For the text-containing cell, return its midpoint in [x, y] coordinate format. 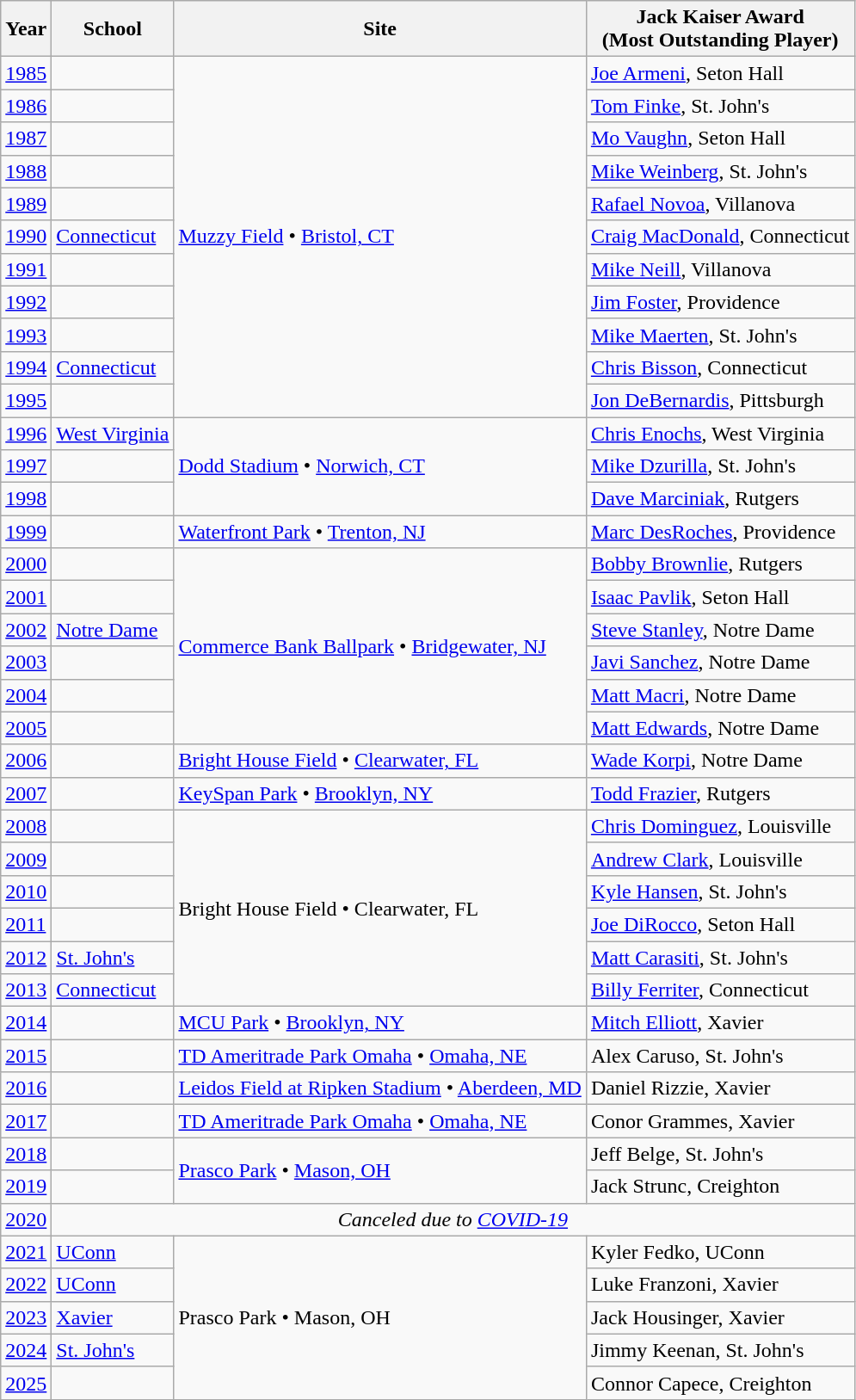
1999 [26, 532]
Waterfront Park • Trenton, NJ [380, 532]
1991 [26, 269]
West Virginia [113, 433]
2017 [26, 1121]
1997 [26, 466]
Connor Capece, Creighton [720, 1383]
Javi Sanchez, Notre Dame [720, 663]
Muzzy Field • Bristol, CT [380, 237]
2009 [26, 859]
2012 [26, 958]
1998 [26, 499]
2004 [26, 695]
Jack Kaiser Award(Most Outstanding Player) [720, 29]
2015 [26, 1056]
Mike Weinberg, St. John's [720, 171]
Jeff Belge, St. John's [720, 1154]
Tom Finke, St. John's [720, 106]
1989 [26, 204]
1987 [26, 139]
Chris Dominguez, Louisville [720, 826]
Matt Edwards, Notre Dame [720, 728]
2008 [26, 826]
2018 [26, 1154]
Leidos Field at Ripken Stadium • Aberdeen, MD [380, 1089]
Steve Stanley, Notre Dame [720, 630]
2000 [26, 564]
Site [380, 29]
Mike Dzurilla, St. John's [720, 466]
2020 [26, 1219]
2007 [26, 793]
1986 [26, 106]
1992 [26, 302]
2002 [26, 630]
Matt Macri, Notre Dame [720, 695]
1985 [26, 73]
2019 [26, 1187]
Mike Neill, Villanova [720, 269]
2010 [26, 891]
Dave Marciniak, Rutgers [720, 499]
Luke Franzoni, Xavier [720, 1285]
1993 [26, 335]
Billy Ferriter, Connecticut [720, 990]
2016 [26, 1089]
Daniel Rizzie, Xavier [720, 1089]
2021 [26, 1252]
Craig MacDonald, Connecticut [720, 237]
Chris Enochs, West Virginia [720, 433]
2006 [26, 761]
2025 [26, 1383]
Kyler Fedko, UConn [720, 1252]
Conor Grammes, Xavier [720, 1121]
2011 [26, 924]
Jimmy Keenan, St. John's [720, 1350]
Todd Frazier, Rutgers [720, 793]
Xavier [113, 1317]
Jack Housinger, Xavier [720, 1317]
Wade Korpi, Notre Dame [720, 761]
2013 [26, 990]
Chris Bisson, Connecticut [720, 367]
Mike Maerten, St. John's [720, 335]
Jim Foster, Providence [720, 302]
2001 [26, 597]
2014 [26, 1023]
Commerce Bank Ballpark • Bridgewater, NJ [380, 646]
Joe DiRocco, Seton Hall [720, 924]
Marc DesRoches, Providence [720, 532]
Jon DeBernardis, Pittsburgh [720, 400]
Year [26, 29]
MCU Park • Brooklyn, NY [380, 1023]
School [113, 29]
Canceled due to COVID-19 [453, 1219]
1988 [26, 171]
Mo Vaughn, Seton Hall [720, 139]
Isaac Pavlik, Seton Hall [720, 597]
2005 [26, 728]
1994 [26, 367]
Rafael Novoa, Villanova [720, 204]
Matt Carasiti, St. John's [720, 958]
Notre Dame [113, 630]
1996 [26, 433]
Jack Strunc, Creighton [720, 1187]
2003 [26, 663]
Joe Armeni, Seton Hall [720, 73]
Dodd Stadium • Norwich, CT [380, 466]
Kyle Hansen, St. John's [720, 891]
Mitch Elliott, Xavier [720, 1023]
Alex Caruso, St. John's [720, 1056]
Bobby Brownlie, Rutgers [720, 564]
2024 [26, 1350]
KeySpan Park • Brooklyn, NY [380, 793]
Andrew Clark, Louisville [720, 859]
1995 [26, 400]
2022 [26, 1285]
2023 [26, 1317]
1990 [26, 237]
